Detect which cell encompasses the target text, then output its [x, y] center coordinate. 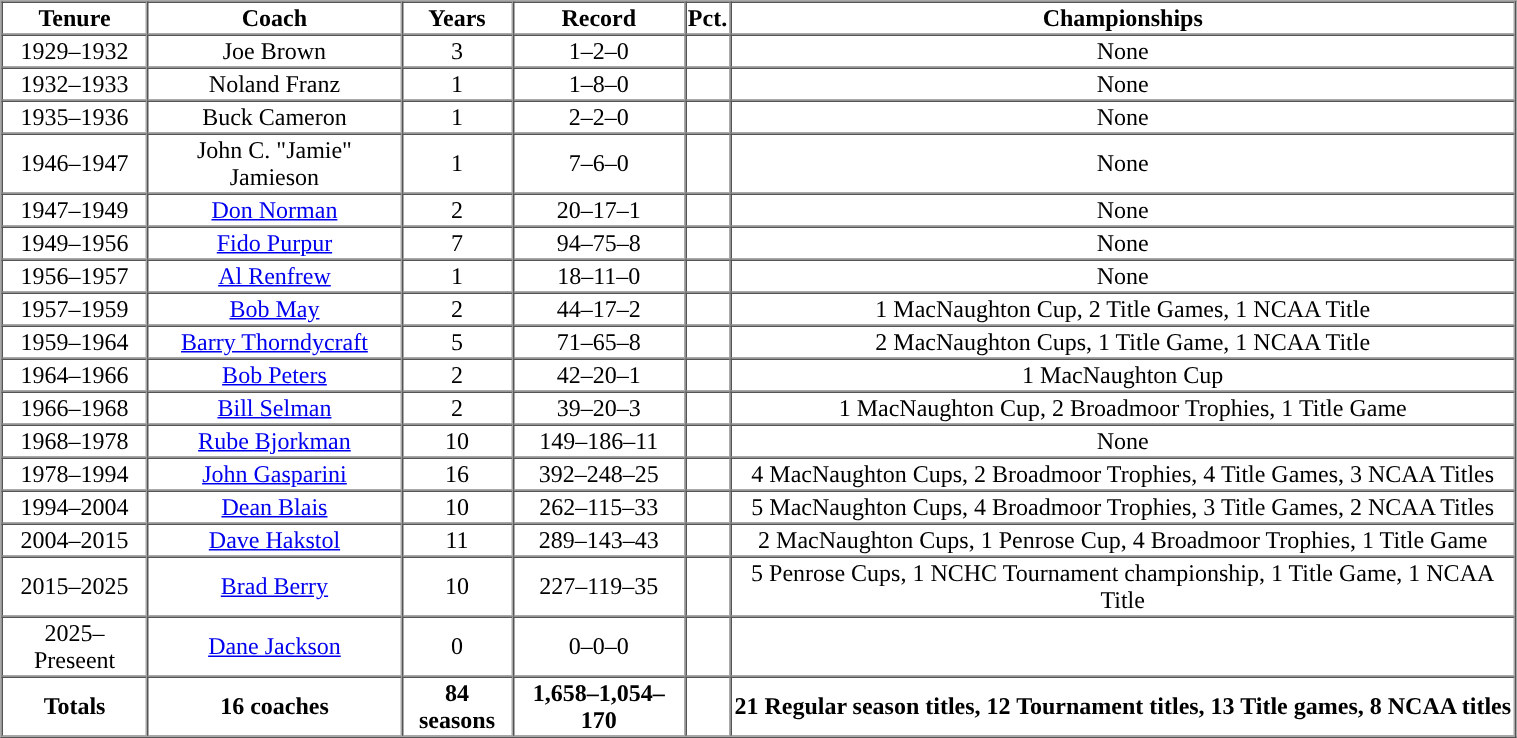
2004–2015 [75, 540]
Barry Thorndycraft [275, 342]
16 coaches [275, 706]
1957–1959 [75, 308]
1947–1949 [75, 210]
392–248–25 [599, 474]
39–20–3 [599, 408]
1964–1966 [75, 374]
2 MacNaughton Cups, 1 Penrose Cup, 4 Broadmoor Trophies, 1 Title Game [1122, 540]
20–17–1 [599, 210]
0 [456, 646]
42–20–1 [599, 374]
5 MacNaughton Cups, 4 Broadmoor Trophies, 3 Title Games, 2 NCAA Titles [1122, 506]
Bob May [275, 308]
Brad Berry [275, 586]
1956–1957 [75, 276]
7 [456, 242]
5 Penrose Cups, 1 NCHC Tournament championship, 1 Title Game, 1 NCAA Title [1122, 586]
Tenure [75, 18]
2 MacNaughton Cups, 1 Title Game, 1 NCAA Title [1122, 342]
Al Renfrew [275, 276]
Totals [75, 706]
84 seasons [456, 706]
1966–1968 [75, 408]
Joe Brown [275, 50]
0–0–0 [599, 646]
John Gasparini [275, 474]
1935–1936 [75, 116]
1932–1933 [75, 84]
Noland Franz [275, 84]
11 [456, 540]
44–17–2 [599, 308]
Bill Selman [275, 408]
2–2–0 [599, 116]
2015–2025 [75, 586]
1949–1956 [75, 242]
Bob Peters [275, 374]
4 MacNaughton Cups, 2 Broadmoor Trophies, 4 Title Games, 3 NCAA Titles [1122, 474]
Dave Hakstol [275, 540]
Fido Purpur [275, 242]
1959–1964 [75, 342]
262–115–33 [599, 506]
18–11–0 [599, 276]
Years [456, 18]
5 [456, 342]
Dane Jackson [275, 646]
Championships [1122, 18]
3 [456, 50]
1–2–0 [599, 50]
Pct. [708, 18]
1 MacNaughton Cup [1122, 374]
289–143–43 [599, 540]
1 MacNaughton Cup, 2 Broadmoor Trophies, 1 Title Game [1122, 408]
2025–Preseent [75, 646]
1,658–1,054–170 [599, 706]
71–65–8 [599, 342]
16 [456, 474]
1978–1994 [75, 474]
7–6–0 [599, 164]
Don Norman [275, 210]
John C. "Jamie" Jamieson [275, 164]
1929–1932 [75, 50]
94–75–8 [599, 242]
1–8–0 [599, 84]
149–186–11 [599, 440]
1994–2004 [75, 506]
21 Regular season titles, 12 Tournament titles, 13 Title games, 8 NCAA titles [1122, 706]
1968–1978 [75, 440]
Rube Bjorkman [275, 440]
Dean Blais [275, 506]
Coach [275, 18]
1946–1947 [75, 164]
Buck Cameron [275, 116]
Record [599, 18]
1 MacNaughton Cup, 2 Title Games, 1 NCAA Title [1122, 308]
227–119–35 [599, 586]
